Capture the cell that displays the provided text and extract its (X, Y) central coordinate. 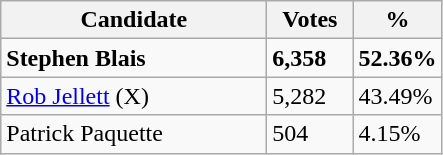
Rob Jellett (X) (134, 96)
5,282 (310, 96)
43.49% (398, 96)
Patrick Paquette (134, 134)
% (398, 20)
4.15% (398, 134)
6,358 (310, 58)
Votes (310, 20)
Candidate (134, 20)
504 (310, 134)
52.36% (398, 58)
Stephen Blais (134, 58)
